Locate the cell with the specified text and output its [x, y] center coordinate. 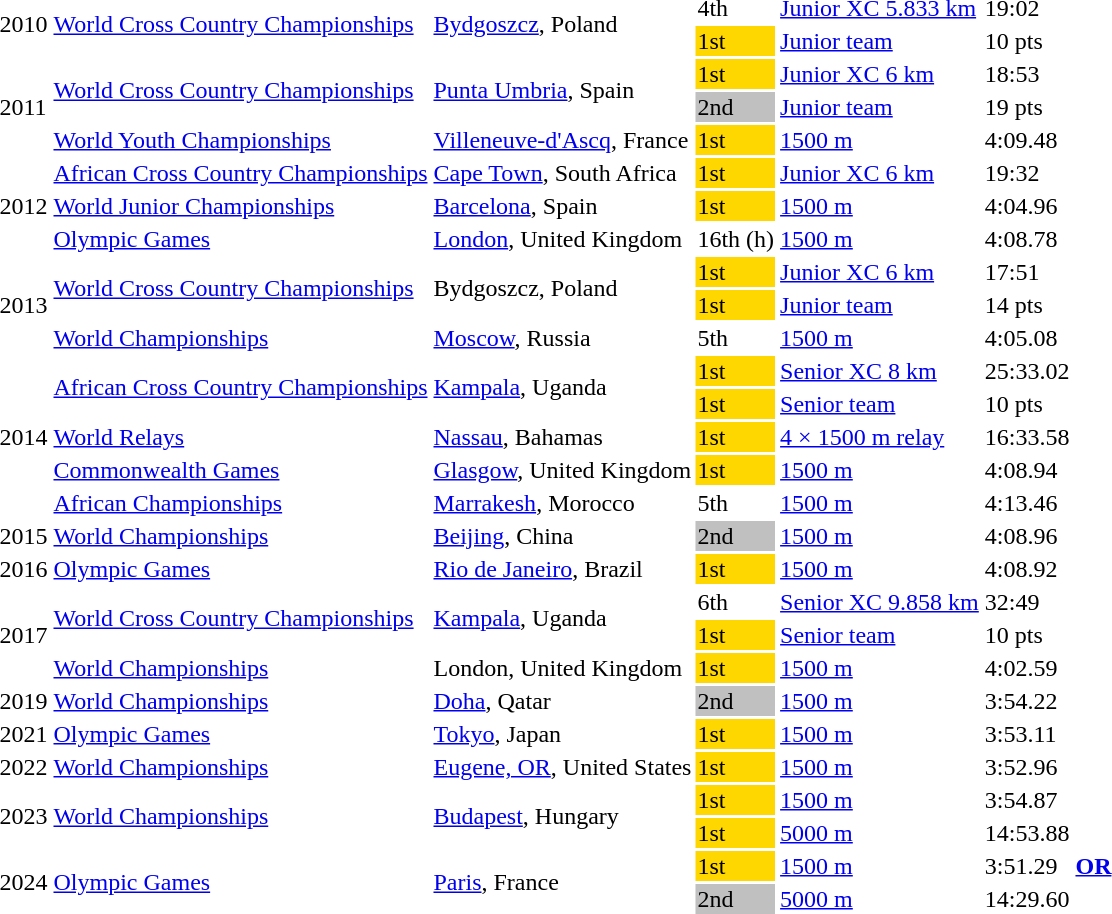
4:08.96 [1027, 536]
Villeneuve-d'Ascq, France [562, 140]
4:13.46 [1027, 503]
16:33.58 [1027, 437]
World Youth Championships [240, 140]
Tokyo, Japan [562, 734]
Bydgoszcz, Poland [562, 288]
3:53.11 [1027, 734]
16th (h) [736, 239]
4:08.94 [1027, 470]
17:51 [1027, 272]
4:08.92 [1027, 569]
14:53.88 [1027, 833]
Commonwealth Games [240, 470]
3:51.29 [1027, 866]
4 × 1500 m relay [880, 437]
Doha, Qatar [562, 701]
19:32 [1027, 173]
Senior XC 9.858 km [880, 602]
Cape Town, South Africa [562, 173]
19 pts [1027, 107]
Marrakesh, Morocco [562, 503]
3:54.87 [1027, 800]
4:08.78 [1027, 239]
3:54.22 [1027, 701]
3:52.96 [1027, 767]
4:05.08 [1027, 338]
Budapest, Hungary [562, 816]
Nassau, Bahamas [562, 437]
Glasgow, United Kingdom [562, 470]
Senior XC 8 km [880, 371]
4:09.48 [1027, 140]
14:29.60 [1027, 899]
Beijing, China [562, 536]
Eugene, OR, United States [562, 767]
Punta Umbria, Spain [562, 90]
32:49 [1027, 602]
4:02.59 [1027, 668]
World Relays [240, 437]
Rio de Janeiro, Brazil [562, 569]
Moscow, Russia [562, 338]
Barcelona, Spain [562, 206]
Paris, France [562, 882]
4:04.96 [1027, 206]
18:53 [1027, 74]
African Championships [240, 503]
World Junior Championships [240, 206]
6th [736, 602]
14 pts [1027, 305]
25:33.02 [1027, 371]
